Find where the given text appears and provide that cell's center as [x, y] coordinate. 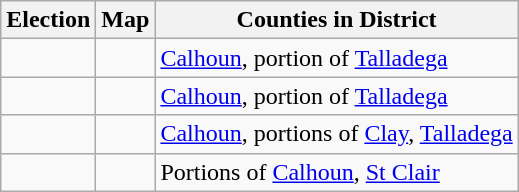
Calhoun, portions of Clay, Talladega [336, 134]
Map [126, 20]
Election [48, 20]
Counties in District [336, 20]
Portions of Calhoun, St Clair [336, 172]
